From the cell containing the given text, extract its center point as [X, Y] coordinate. 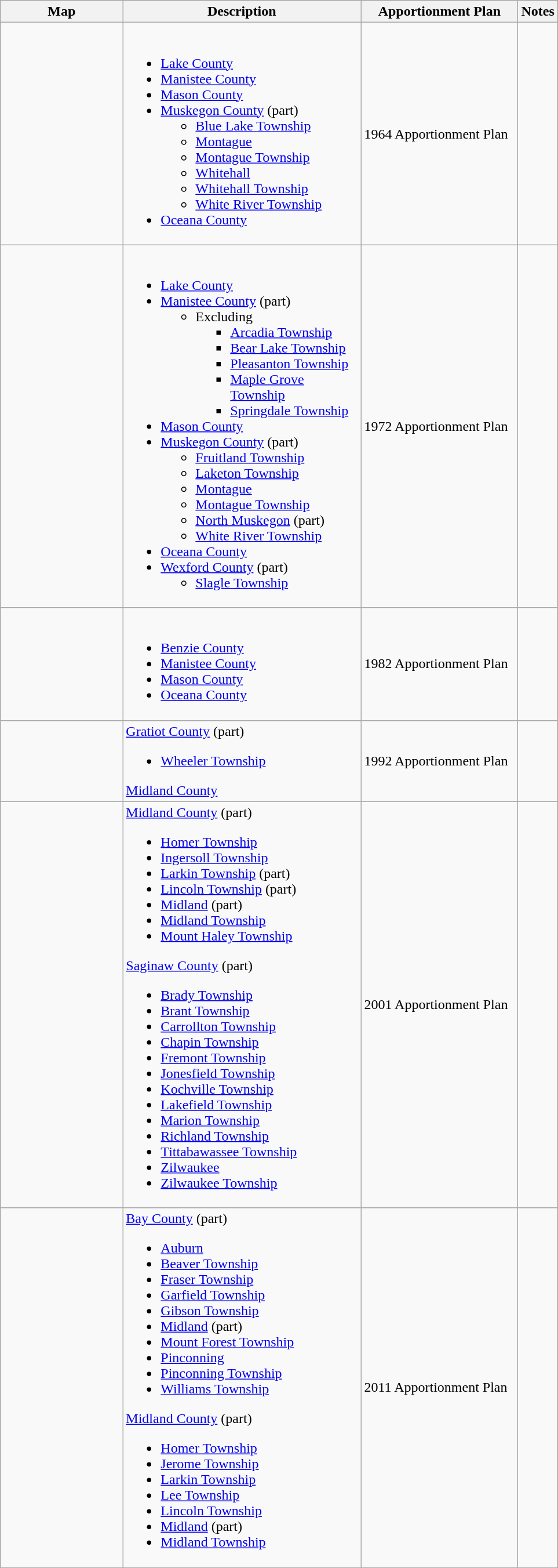
Gratiot County (part)Wheeler TownshipMidland County [242, 761]
2001 Apportionment Plan [439, 1004]
1992 Apportionment Plan [439, 761]
Benzie CountyManistee CountyMason CountyOceana County [242, 664]
1964 Apportionment Plan [439, 133]
Notes [538, 12]
Apportionment Plan [439, 12]
1982 Apportionment Plan [439, 664]
1972 Apportionment Plan [439, 426]
Map [61, 12]
2011 Apportionment Plan [439, 1388]
Description [242, 12]
